From the cell containing the given text, extract its center point as [X, Y] coordinate. 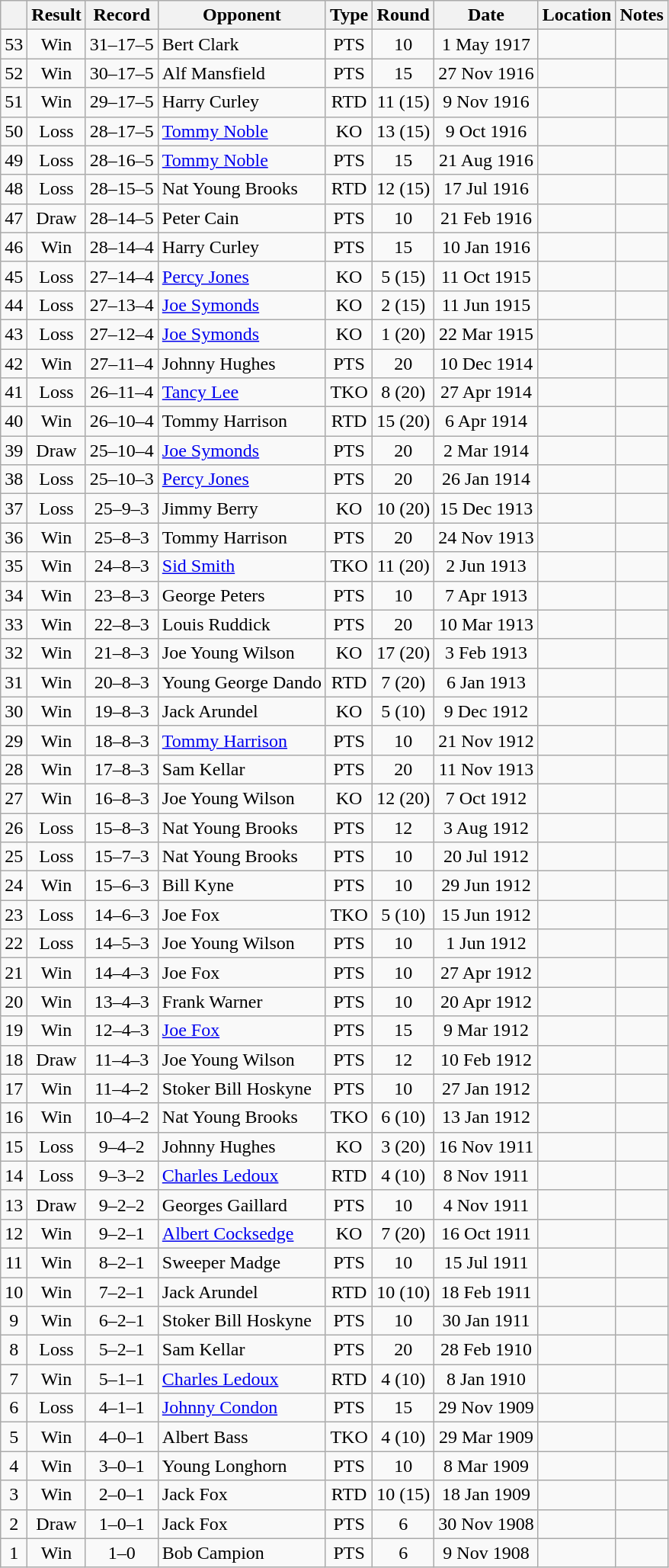
32 [14, 653]
42 [14, 364]
27 Jan 1912 [486, 1089]
3 [14, 1495]
Opponent [242, 15]
8 Jan 1910 [486, 1379]
10 (10) [404, 1292]
Bert Clark [242, 44]
Young George Dando [242, 682]
21 Nov 1912 [486, 740]
17–8–3 [122, 769]
27–12–4 [122, 334]
Johnny Condon [242, 1408]
13 (15) [404, 131]
10 Mar 1913 [486, 624]
8 (20) [404, 393]
2 [14, 1524]
18 Jan 1909 [486, 1495]
Record [122, 15]
5 [14, 1437]
31–17–5 [122, 44]
45 [14, 276]
20 Jul 1912 [486, 857]
21–8–3 [122, 653]
27–14–4 [122, 276]
16 Oct 1911 [486, 1233]
7 [14, 1379]
16 [14, 1117]
8 [14, 1350]
Albert Bass [242, 1437]
35 [14, 566]
6 Apr 1914 [486, 422]
26–11–4 [122, 393]
4 Nov 1911 [486, 1204]
9 Mar 1912 [486, 1031]
21 Aug 1916 [486, 160]
21 [14, 973]
13 [14, 1204]
15 (20) [404, 422]
27 Apr 1912 [486, 973]
27–13–4 [122, 305]
14–5–3 [122, 944]
5 (15) [404, 276]
15 Jul 1911 [486, 1262]
Location [577, 15]
23–8–3 [122, 595]
22 Mar 1915 [486, 334]
11 (15) [404, 102]
15 Dec 1913 [486, 508]
10–4–2 [122, 1117]
11 [14, 1262]
2 Jun 1913 [486, 566]
49 [14, 160]
10 (15) [404, 1495]
11 Oct 1915 [486, 276]
10 (20) [404, 508]
27 [14, 798]
Result [56, 15]
22–8–3 [122, 624]
14–4–3 [122, 973]
15 Jun 1912 [486, 915]
28–16–5 [122, 160]
4–1–1 [122, 1408]
14 [14, 1175]
14–6–3 [122, 915]
3–0–1 [122, 1466]
43 [14, 334]
52 [14, 73]
10 Dec 1914 [486, 364]
28 [14, 769]
Date [486, 15]
39 [14, 451]
9–3–2 [122, 1175]
46 [14, 247]
18 Feb 1911 [486, 1292]
8–2–1 [122, 1262]
9 [14, 1321]
18–8–3 [122, 740]
7 Oct 1912 [486, 798]
1–0 [122, 1553]
12–4–3 [122, 1031]
16–8–3 [122, 798]
Albert Cocksedge [242, 1233]
28–17–5 [122, 131]
22 [14, 944]
30 [14, 711]
28–14–5 [122, 218]
30–17–5 [122, 73]
9 Nov 1908 [486, 1553]
Notes [642, 15]
36 [14, 537]
37 [14, 508]
6 Jan 1913 [486, 682]
44 [14, 305]
24 [14, 886]
29 Mar 1909 [486, 1437]
12 (15) [404, 189]
15–6–3 [122, 886]
31 [14, 682]
25–9–3 [122, 508]
25 [14, 857]
Tancy Lee [242, 393]
11–4–2 [122, 1089]
1–0–1 [122, 1524]
Round [404, 15]
24–8–3 [122, 566]
Sweeper Madge [242, 1262]
12 (20) [404, 798]
Bill Kyne [242, 886]
7 Apr 1913 [486, 595]
17 Jul 1916 [486, 189]
24 Nov 1913 [486, 537]
6 (10) [404, 1117]
28 Feb 1910 [486, 1350]
1 May 1917 [486, 44]
19 [14, 1031]
9 Nov 1916 [486, 102]
23 [14, 915]
51 [14, 102]
9 Oct 1916 [486, 131]
Type [349, 15]
29 [14, 740]
6–2–1 [122, 1321]
13–4–3 [122, 1002]
38 [14, 479]
25–10–3 [122, 479]
3 Feb 1913 [486, 653]
28–15–5 [122, 189]
26 Jan 1914 [486, 479]
27 Nov 1916 [486, 73]
2 Mar 1914 [486, 451]
26 [14, 827]
53 [14, 44]
Jimmy Berry [242, 508]
4–0–1 [122, 1437]
9–2–1 [122, 1233]
41 [14, 393]
29–17–5 [122, 102]
Young Longhorn [242, 1466]
30 Nov 1908 [486, 1524]
29 Nov 1909 [486, 1408]
3 (20) [404, 1146]
19–8–3 [122, 711]
27 Apr 1914 [486, 393]
11 (20) [404, 566]
40 [14, 422]
48 [14, 189]
17 (20) [404, 653]
28–14–4 [122, 247]
3 Aug 1912 [486, 827]
Georges Gaillard [242, 1204]
4 [14, 1466]
25–8–3 [122, 537]
8 Nov 1911 [486, 1175]
15–7–3 [122, 857]
2–0–1 [122, 1495]
11–4–3 [122, 1060]
9 Dec 1912 [486, 711]
33 [14, 624]
20–8–3 [122, 682]
9–2–2 [122, 1204]
Louis Ruddick [242, 624]
George Peters [242, 595]
1 [14, 1553]
11 Nov 1913 [486, 769]
5–1–1 [122, 1379]
34 [14, 595]
11 Jun 1915 [486, 305]
27–11–4 [122, 364]
15–8–3 [122, 827]
Frank Warner [242, 1002]
10 Jan 1916 [486, 247]
50 [14, 131]
Bob Campion [242, 1553]
16 Nov 1911 [486, 1146]
13 Jan 1912 [486, 1117]
20 Apr 1912 [486, 1002]
10 Feb 1912 [486, 1060]
26–10–4 [122, 422]
25–10–4 [122, 451]
9–4–2 [122, 1146]
30 Jan 1911 [486, 1321]
8 Mar 1909 [486, 1466]
47 [14, 218]
18 [14, 1060]
1 Jun 1912 [486, 944]
Alf Mansfield [242, 73]
2 (15) [404, 305]
5–2–1 [122, 1350]
17 [14, 1089]
7–2–1 [122, 1292]
21 Feb 1916 [486, 218]
1 (20) [404, 334]
29 Jun 1912 [486, 886]
Sid Smith [242, 566]
Peter Cain [242, 218]
